For the text-containing cell, return its midpoint in [x, y] coordinate format. 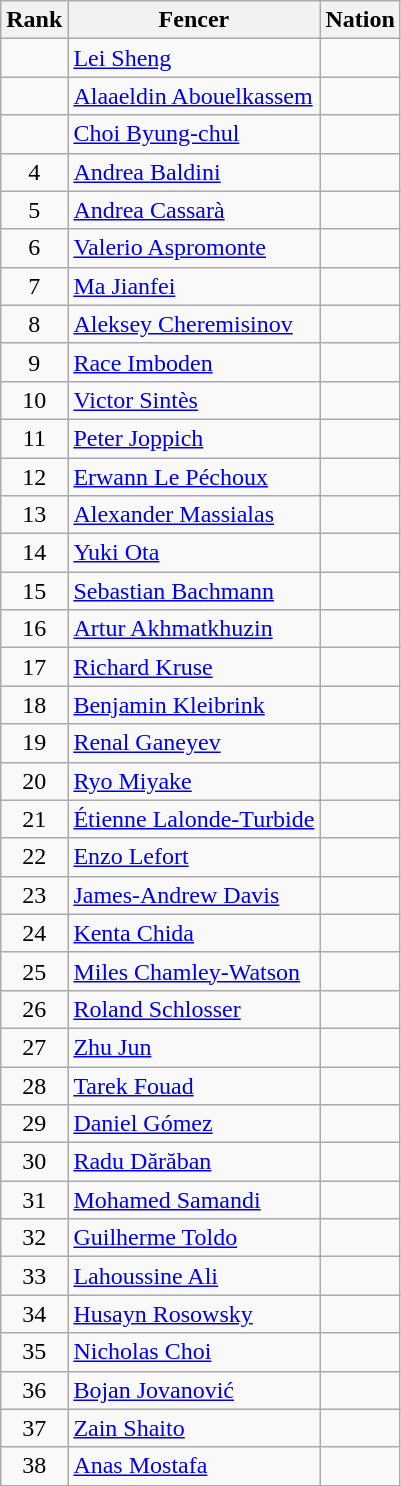
16 [34, 629]
Nation [360, 20]
Lei Sheng [194, 58]
Benjamin Kleibrink [194, 705]
10 [34, 400]
20 [34, 781]
Yuki Ota [194, 553]
Ma Jianfei [194, 286]
23 [34, 895]
Choi Byung-chul [194, 134]
21 [34, 819]
Rank [34, 20]
11 [34, 438]
Étienne Lalonde-Turbide [194, 819]
Peter Joppich [194, 438]
Alaaeldin Abouelkassem [194, 96]
27 [34, 1047]
Erwann Le Péchoux [194, 477]
Race Imboden [194, 362]
Sebastian Bachmann [194, 591]
Artur Akhmatkhuzin [194, 629]
Husayn Rosowsky [194, 1314]
36 [34, 1390]
5 [34, 210]
Richard Kruse [194, 667]
6 [34, 248]
18 [34, 705]
Victor Sintès [194, 400]
25 [34, 971]
Roland Schlosser [194, 1009]
31 [34, 1200]
32 [34, 1238]
17 [34, 667]
Fencer [194, 20]
Miles Chamley-Watson [194, 971]
Renal Ganeyev [194, 743]
13 [34, 515]
37 [34, 1428]
30 [34, 1162]
35 [34, 1352]
28 [34, 1085]
19 [34, 743]
Mohamed Samandi [194, 1200]
Alexander Massialas [194, 515]
Andrea Baldini [194, 172]
Andrea Cassarà [194, 210]
Anas Mostafa [194, 1466]
8 [34, 324]
Daniel Gómez [194, 1124]
29 [34, 1124]
Lahoussine Ali [194, 1276]
Tarek Fouad [194, 1085]
Zain Shaito [194, 1428]
Bojan Jovanović [194, 1390]
Guilherme Toldo [194, 1238]
Ryo Miyake [194, 781]
Radu Dărăban [194, 1162]
Zhu Jun [194, 1047]
22 [34, 857]
14 [34, 553]
33 [34, 1276]
Nicholas Choi [194, 1352]
24 [34, 933]
38 [34, 1466]
7 [34, 286]
Kenta Chida [194, 933]
15 [34, 591]
Enzo Lefort [194, 857]
Aleksey Cheremisinov [194, 324]
9 [34, 362]
12 [34, 477]
26 [34, 1009]
Valerio Aspromonte [194, 248]
4 [34, 172]
34 [34, 1314]
James-Andrew Davis [194, 895]
